Scan for the cell matching the given text and deliver its (x, y) coordinate at center. 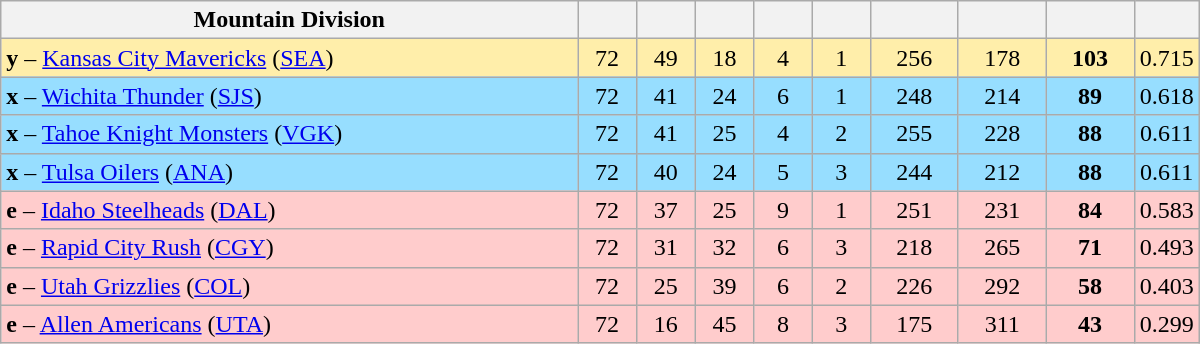
251 (914, 210)
5 (783, 172)
0.403 (1166, 286)
x – Tahoe Knight Monsters (VGK) (290, 134)
71 (1090, 248)
8 (783, 324)
e – Utah Grizzlies (COL) (290, 286)
178 (1002, 58)
256 (914, 58)
9 (783, 210)
39 (724, 286)
Mountain Division (290, 20)
0.299 (1166, 324)
265 (1002, 248)
31 (666, 248)
244 (914, 172)
40 (666, 172)
16 (666, 324)
226 (914, 286)
0.618 (1166, 96)
218 (914, 248)
0.583 (1166, 210)
43 (1090, 324)
231 (1002, 210)
255 (914, 134)
292 (1002, 286)
228 (1002, 134)
y – Kansas City Mavericks (SEA) (290, 58)
45 (724, 324)
84 (1090, 210)
32 (724, 248)
e – Allen Americans (UTA) (290, 324)
0.715 (1166, 58)
89 (1090, 96)
58 (1090, 286)
0.493 (1166, 248)
103 (1090, 58)
e – Rapid City Rush (CGY) (290, 248)
49 (666, 58)
212 (1002, 172)
37 (666, 210)
18 (724, 58)
175 (914, 324)
x – Wichita Thunder (SJS) (290, 96)
x – Tulsa Oilers (ANA) (290, 172)
311 (1002, 324)
e – Idaho Steelheads (DAL) (290, 210)
248 (914, 96)
214 (1002, 96)
